For the text-containing cell, return its midpoint in (X, Y) coordinate format. 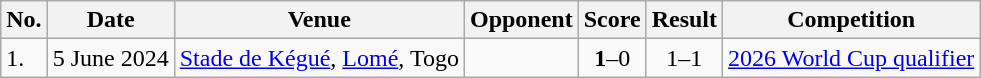
Result (684, 20)
Date (110, 20)
No. (24, 20)
2026 World Cup qualifier (852, 58)
Venue (319, 20)
1–1 (684, 58)
5 June 2024 (110, 58)
1–0 (612, 58)
Competition (852, 20)
Stade de Kégué, Lomé, Togo (319, 58)
1. (24, 58)
Score (612, 20)
Opponent (521, 20)
